Provide the [X, Y] coordinate of the cell's center where the given text is located.  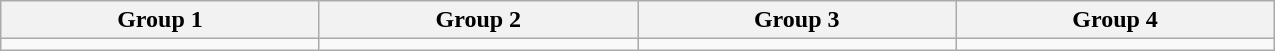
Group 2 [478, 20]
Group 4 [1115, 20]
Group 1 [160, 20]
Group 3 [797, 20]
